Return the [X, Y] coordinate for the center point of the cell that contains the specified text.  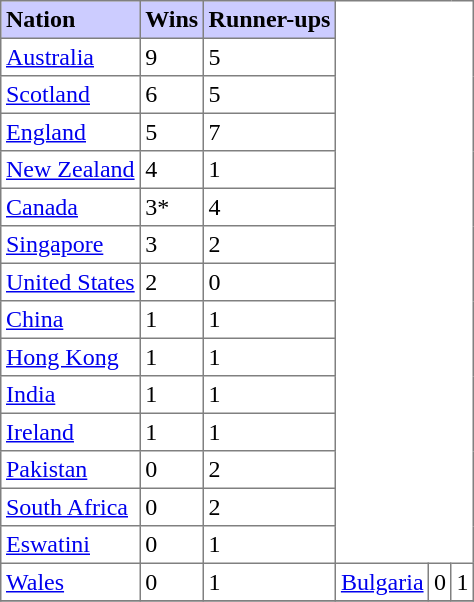
Bulgaria [382, 582]
Canada [70, 207]
3 [172, 245]
Wales [70, 582]
England [70, 132]
Australia [70, 57]
7 [269, 132]
Wins [172, 20]
Hong Kong [70, 357]
South Africa [70, 507]
9 [172, 57]
Ireland [70, 432]
Pakistan [70, 470]
3* [172, 207]
Singapore [70, 245]
New Zealand [70, 170]
6 [172, 95]
China [70, 320]
Scotland [70, 95]
Nation [70, 20]
Eswatini [70, 545]
United States [70, 282]
Runner-ups [269, 20]
India [70, 395]
